From the cell containing the given text, extract its center point as [X, Y] coordinate. 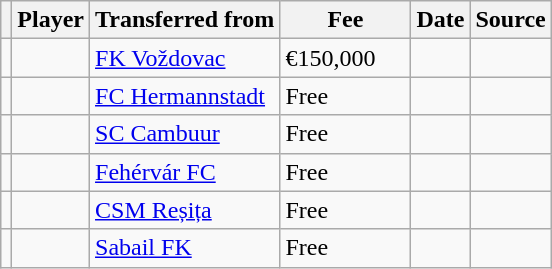
Sabail FK [185, 248]
Fee [346, 20]
CSM Reșița [185, 210]
FC Hermannstadt [185, 96]
Fehérvár FC [185, 172]
FK Voždovac [185, 58]
€150,000 [346, 58]
SC Cambuur [185, 134]
Player [51, 20]
Transferred from [185, 20]
Source [510, 20]
Date [440, 20]
